Extract the (X, Y) coordinate from the center of the cell holding the provided text.  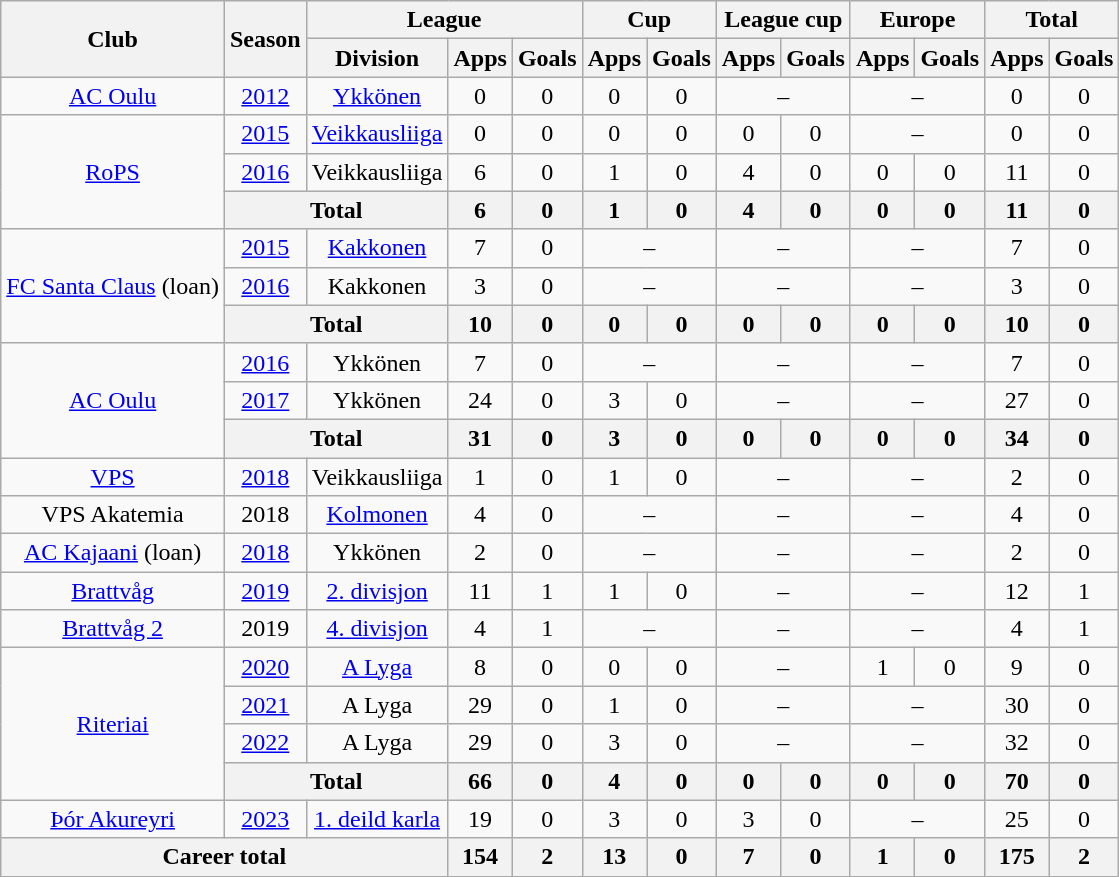
Riteriai (113, 724)
154 (480, 857)
Career total (224, 857)
32 (1017, 743)
66 (480, 781)
2017 (265, 400)
31 (480, 438)
2022 (265, 743)
FC Santa Claus (loan) (113, 286)
12 (1017, 591)
RoPS (113, 172)
AC Kajaani (loan) (113, 553)
1. deild karla (377, 819)
Division (377, 58)
8 (480, 667)
Season (265, 39)
VPS Akatemia (113, 515)
4. divisjon (377, 629)
League cup (783, 20)
VPS (113, 477)
Cup (649, 20)
Brattvåg 2 (113, 629)
175 (1017, 857)
19 (480, 819)
2012 (265, 96)
2020 (265, 667)
2. divisjon (377, 591)
9 (1017, 667)
34 (1017, 438)
Europe (917, 20)
70 (1017, 781)
Þór Akureyri (113, 819)
2023 (265, 819)
Kolmonen (377, 515)
24 (480, 400)
2021 (265, 705)
13 (614, 857)
Club (113, 39)
30 (1017, 705)
27 (1017, 400)
League (444, 20)
Brattvåg (113, 591)
25 (1017, 819)
